Provide the [X, Y] coordinate of the cell's center where the given text is located.  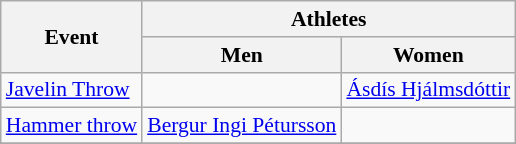
Women [428, 55]
Javelin Throw [72, 90]
Bergur Ingi Pétursson [242, 126]
Hammer throw [72, 126]
Event [72, 36]
Athletes [328, 19]
Ásdís Hjálmsdóttir [428, 90]
Men [242, 55]
